Pinpoint the cell where the given text exists, returning its [x, y] midpoint coordinate. 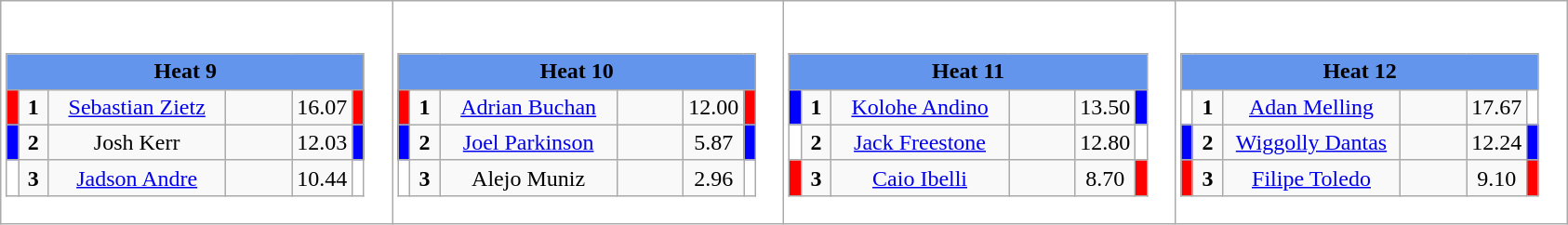
Heat 11 1 Kolohe Andino 13.50 2 Jack Freestone 12.80 3 Caio Ibelli 8.70 [980, 112]
2.96 [714, 178]
8.70 [1105, 178]
Heat 9 [185, 72]
10.44 [322, 178]
Heat 11 [968, 72]
17.67 [1497, 107]
12.00 [714, 107]
Heat 9 1 Sebastian Zietz 16.07 2 Josh Kerr 12.03 3 Jadson Andre 10.44 [197, 112]
Jack Freestone [921, 142]
Caio Ibelli [921, 178]
Adrian Buchan [528, 107]
5.87 [714, 142]
Heat 12 [1360, 72]
Alejo Muniz [528, 178]
Kolohe Andino [921, 107]
Filipe Toledo [1311, 178]
Heat 12 1 Adan Melling 17.67 2 Wiggolly Dantas 12.24 3 Filipe Toledo 9.10 [1371, 112]
12.80 [1105, 142]
Josh Kerr [138, 142]
Joel Parkinson [528, 142]
Wiggolly Dantas [1311, 142]
16.07 [322, 107]
Sebastian Zietz [138, 107]
Adan Melling [1311, 107]
Heat 10 1 Adrian Buchan 12.00 2 Joel Parkinson 5.87 3 Alejo Muniz 2.96 [588, 112]
Jadson Andre [138, 178]
Heat 10 [577, 72]
12.24 [1497, 142]
12.03 [322, 142]
13.50 [1105, 107]
9.10 [1497, 178]
